Pinpoint the cell where the given text exists, returning its [X, Y] midpoint coordinate. 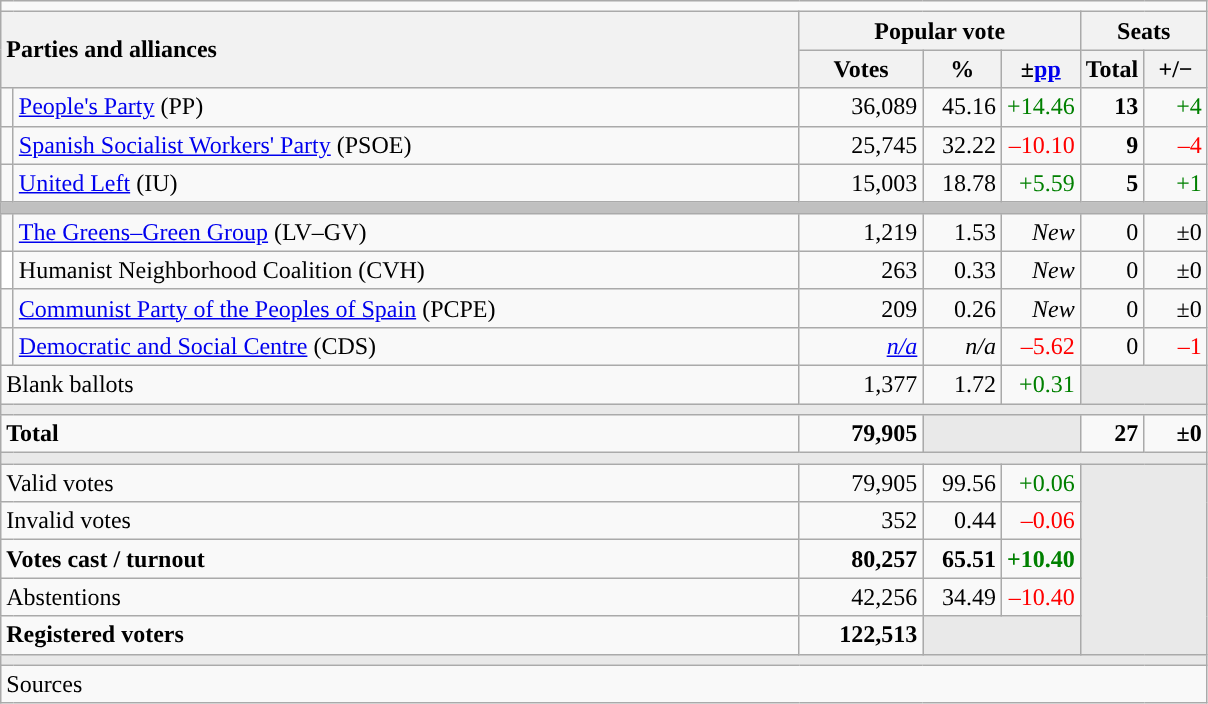
+1 [1176, 183]
Communist Party of the Peoples of Spain (PCPE) [406, 308]
Parties and alliances [400, 50]
+14.46 [1040, 107]
Blank ballots [400, 384]
+5.59 [1040, 183]
0.26 [962, 308]
+0.06 [1040, 483]
Invalid votes [400, 521]
People's Party (PP) [406, 107]
+/− [1176, 69]
Humanist Neighborhood Coalition (CVH) [406, 270]
1.53 [962, 232]
80,257 [861, 559]
Spanish Socialist Workers' Party (PSOE) [406, 145]
0.33 [962, 270]
Valid votes [400, 483]
Registered voters [400, 635]
+10.40 [1040, 559]
15,003 [861, 183]
5 [1112, 183]
–1 [1176, 346]
–5.62 [1040, 346]
Democratic and Social Centre (CDS) [406, 346]
122,513 [861, 635]
1.72 [962, 384]
42,256 [861, 597]
9 [1112, 145]
352 [861, 521]
Votes cast / turnout [400, 559]
1,219 [861, 232]
32.22 [962, 145]
–10.10 [1040, 145]
263 [861, 270]
+0.31 [1040, 384]
0.44 [962, 521]
34.49 [962, 597]
13 [1112, 107]
Votes [861, 69]
18.78 [962, 183]
Popular vote [940, 31]
Seats [1144, 31]
–0.06 [1040, 521]
% [962, 69]
United Left (IU) [406, 183]
25,745 [861, 145]
45.16 [962, 107]
The Greens–Green Group (LV–GV) [406, 232]
–4 [1176, 145]
99.56 [962, 483]
209 [861, 308]
1,377 [861, 384]
27 [1112, 434]
+4 [1176, 107]
–10.40 [1040, 597]
Sources [604, 684]
Abstentions [400, 597]
65.51 [962, 559]
36,089 [861, 107]
±pp [1040, 69]
